Find where the given text appears and provide that cell's center as (X, Y) coordinate. 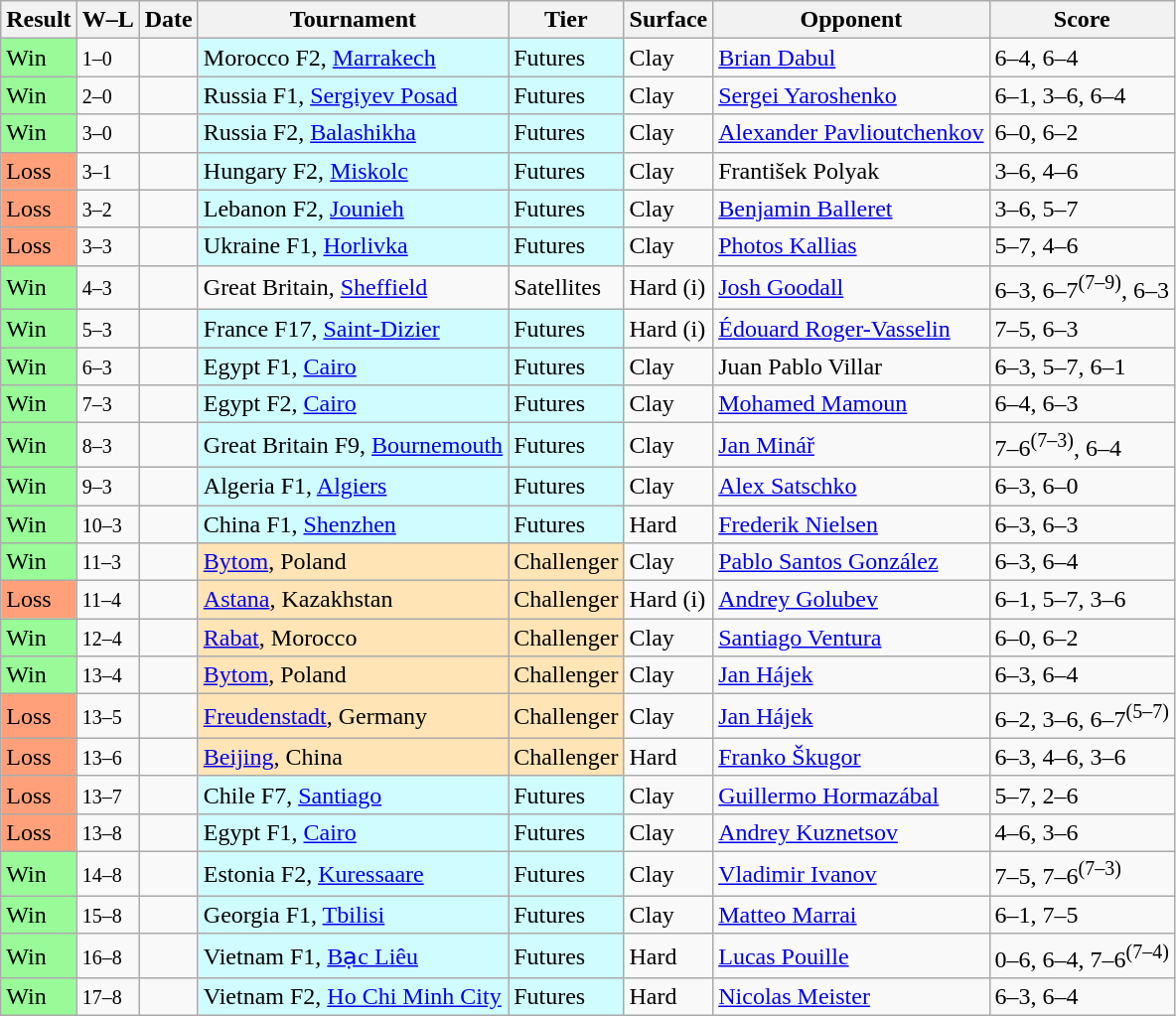
6–3, 5–7, 6–1 (1082, 366)
Hungary F2, Miskolc (353, 171)
Great Britain, Sheffield (353, 288)
7–5, 6–3 (1082, 329)
9–3 (107, 486)
Rabat, Morocco (353, 638)
Édouard Roger-Vasselin (851, 329)
Guillermo Hormazábal (851, 795)
6–1, 3–6, 6–4 (1082, 95)
Franko Škugor (851, 757)
Georgia F1, Tbilisi (353, 915)
6–3, 4–6, 3–6 (1082, 757)
12–4 (107, 638)
Brian Dabul (851, 58)
Astana, Kazakhstan (353, 600)
Andrey Golubev (851, 600)
Pablo Santos González (851, 562)
Russia F2, Balashikha (353, 133)
4–3 (107, 288)
7–3 (107, 404)
3–3 (107, 246)
13–7 (107, 795)
3–6, 5–7 (1082, 209)
11–4 (107, 600)
13–5 (107, 717)
Chile F7, Santiago (353, 795)
Matteo Marrai (851, 915)
6–3, 6–0 (1082, 486)
3–6, 4–6 (1082, 171)
4–6, 3–6 (1082, 833)
Beijing, China (353, 757)
Result (39, 20)
Satellites (566, 288)
6–1, 7–5 (1082, 915)
8–3 (107, 445)
16–8 (107, 955)
František Polyak (851, 171)
Vietnam F2, Ho Chi Minh City (353, 997)
Nicolas Meister (851, 997)
1–0 (107, 58)
Russia F1, Sergiyev Posad (353, 95)
5–3 (107, 329)
3–2 (107, 209)
13–8 (107, 833)
Estonia F2, Kuressaare (353, 874)
Sergei Yaroshenko (851, 95)
Jan Minář (851, 445)
3–0 (107, 133)
Alex Satschko (851, 486)
13–6 (107, 757)
Tournament (353, 20)
6–3, 6–7(7–9), 6–3 (1082, 288)
13–4 (107, 675)
Santiago Ventura (851, 638)
14–8 (107, 874)
0–6, 6–4, 7–6(7–4) (1082, 955)
Date (169, 20)
Vladimir Ivanov (851, 874)
2–0 (107, 95)
Ukraine F1, Horlivka (353, 246)
17–8 (107, 997)
6–3 (107, 366)
Egypt F2, Cairo (353, 404)
France F17, Saint-Dizier (353, 329)
5–7, 2–6 (1082, 795)
Opponent (851, 20)
Tier (566, 20)
Great Britain F9, Bournemouth (353, 445)
Morocco F2, Marrakech (353, 58)
6–4, 6–4 (1082, 58)
Photos Kallias (851, 246)
Vietnam F1, Bạc Liêu (353, 955)
Freudenstadt, Germany (353, 717)
W–L (107, 20)
Josh Goodall (851, 288)
Lucas Pouille (851, 955)
Surface (668, 20)
3–1 (107, 171)
15–8 (107, 915)
Mohamed Mamoun (851, 404)
Alexander Pavlioutchenkov (851, 133)
6–1, 5–7, 3–6 (1082, 600)
Lebanon F2, Jounieh (353, 209)
10–3 (107, 524)
Andrey Kuznetsov (851, 833)
7–6(7–3), 6–4 (1082, 445)
Frederik Nielsen (851, 524)
6–4, 6–3 (1082, 404)
China F1, Shenzhen (353, 524)
6–3, 6–3 (1082, 524)
11–3 (107, 562)
6–2, 3–6, 6–7(5–7) (1082, 717)
Benjamin Balleret (851, 209)
Score (1082, 20)
Juan Pablo Villar (851, 366)
5–7, 4–6 (1082, 246)
7–5, 7–6(7–3) (1082, 874)
Algeria F1, Algiers (353, 486)
